Pinpoint the cell where the given text exists, returning its [X, Y] midpoint coordinate. 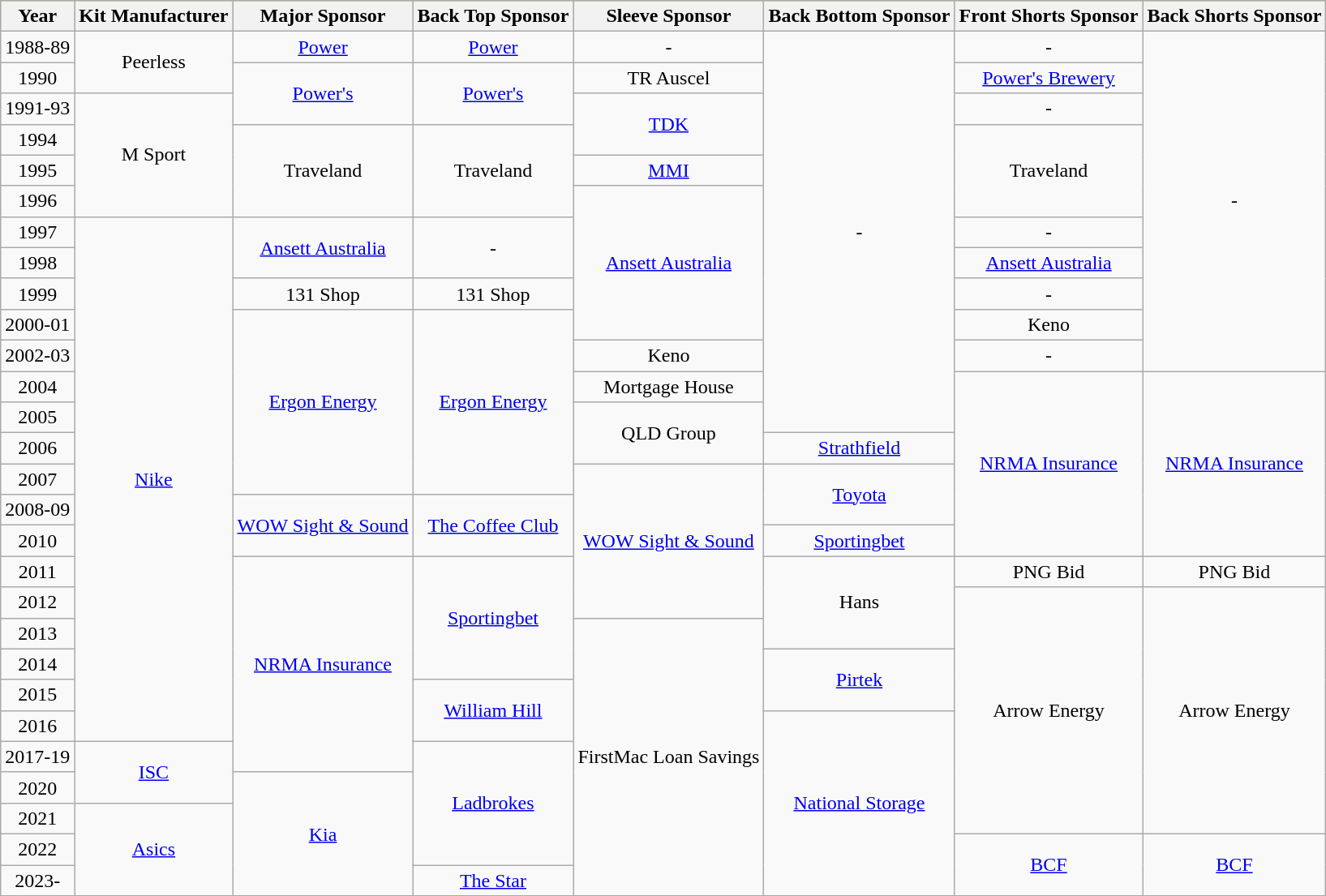
2002-03 [37, 355]
2008-09 [37, 510]
1997 [37, 232]
National Storage [860, 803]
FirstMac Loan Savings [668, 757]
Pirtek [860, 680]
Hans [860, 602]
Power's Brewery [1049, 78]
2021 [37, 818]
Back Shorts Sponsor [1234, 16]
2023- [37, 880]
The Star [493, 880]
TDK [668, 124]
2013 [37, 633]
Year [37, 16]
2010 [37, 541]
Peerless [154, 62]
Strathfield [860, 448]
2012 [37, 602]
2005 [37, 418]
1988-89 [37, 47]
Sleeve Sponsor [668, 16]
2014 [37, 664]
2006 [37, 448]
TR Auscel [668, 78]
1995 [37, 170]
MMI [668, 170]
Asics [154, 849]
M Sport [154, 155]
2022 [37, 849]
2011 [37, 572]
1994 [37, 139]
Front Shorts Sponsor [1049, 16]
2016 [37, 726]
2000-01 [37, 324]
2015 [37, 695]
Toyota [860, 495]
QLD Group [668, 433]
Ladbrokes [493, 803]
ISC [154, 772]
Back Top Sponsor [493, 16]
1990 [37, 78]
Nike [154, 478]
1996 [37, 201]
1991-93 [37, 109]
Back Bottom Sponsor [860, 16]
Kit Manufacturer [154, 16]
2017-19 [37, 757]
Kia [323, 834]
The Coffee Club [493, 525]
1998 [37, 263]
William Hill [493, 710]
Mortgage House [668, 387]
1999 [37, 294]
2020 [37, 787]
2007 [37, 479]
Major Sponsor [323, 16]
2004 [37, 387]
